Provide the [x, y] coordinate of the cell's center where the given text is located.  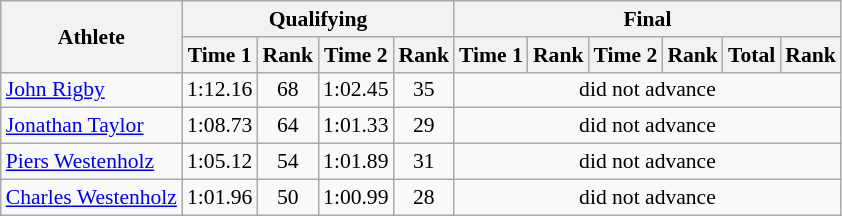
31 [424, 162]
John Rigby [92, 90]
1:12.16 [220, 90]
Charles Westenholz [92, 197]
29 [424, 126]
1:02.45 [356, 90]
64 [288, 126]
54 [288, 162]
35 [424, 90]
Athlete [92, 36]
Total [752, 55]
1:01.33 [356, 126]
28 [424, 197]
1:05.12 [220, 162]
Piers Westenholz [92, 162]
1:00.99 [356, 197]
68 [288, 90]
Jonathan Taylor [92, 126]
50 [288, 197]
1:01.89 [356, 162]
Final [648, 19]
Qualifying [318, 19]
1:01.96 [220, 197]
1:08.73 [220, 126]
